Capture the cell that displays the provided text and extract its [X, Y] central coordinate. 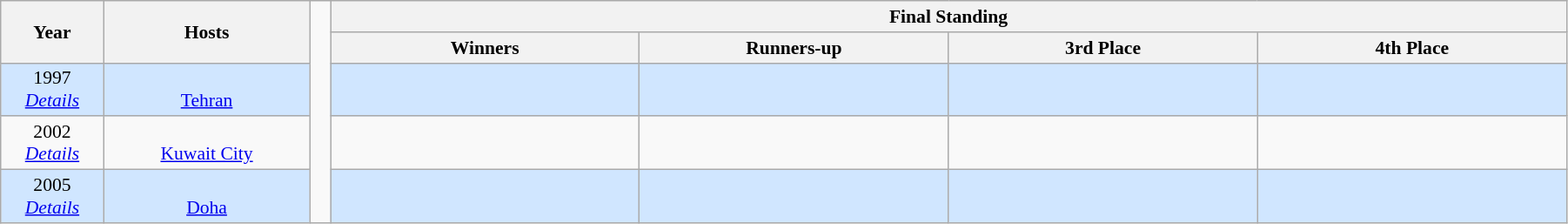
Doha [207, 197]
Hosts [207, 31]
2005 Details [52, 197]
Kuwait City [207, 143]
3rd Place [1103, 48]
1997 Details [52, 89]
Year [52, 31]
Tehran [207, 89]
2002 Details [52, 143]
Runners-up [794, 48]
Winners [486, 48]
4th Place [1411, 48]
Final Standing [948, 17]
